For the text-containing cell, return its midpoint in [X, Y] coordinate format. 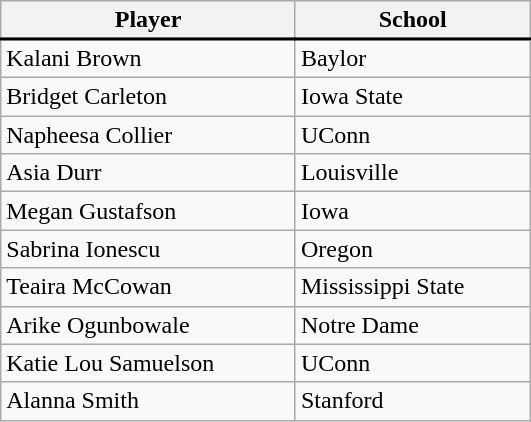
Baylor [412, 58]
Asia Durr [148, 173]
Iowa [412, 211]
Teaira McCowan [148, 287]
Iowa State [412, 97]
Napheesa Collier [148, 135]
Bridget Carleton [148, 97]
Sabrina Ionescu [148, 249]
School [412, 20]
Katie Lou Samuelson [148, 363]
Louisville [412, 173]
Megan Gustafson [148, 211]
Alanna Smith [148, 401]
Mississippi State [412, 287]
Stanford [412, 401]
Oregon [412, 249]
Kalani Brown [148, 58]
Notre Dame [412, 325]
Arike Ogunbowale [148, 325]
Player [148, 20]
